Search for the cell housing the specified text and yield its [X, Y] center coordinate. 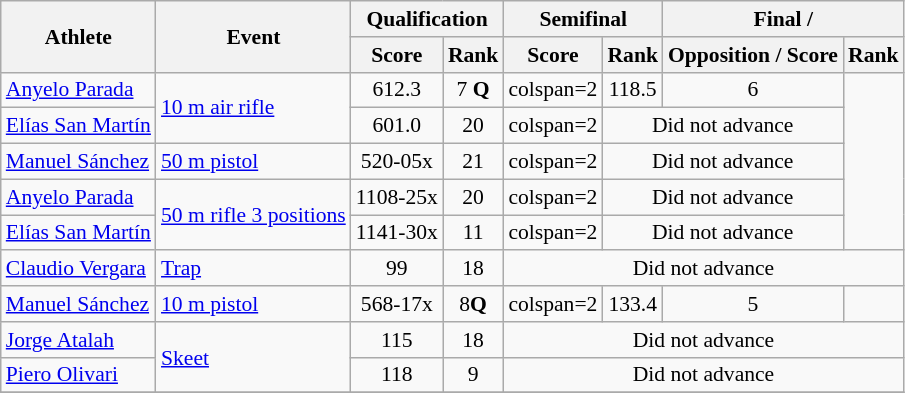
11 [474, 233]
9 [474, 375]
10 m air rifle [254, 108]
Claudio Vergara [78, 269]
1141-30x [397, 233]
118.5 [632, 90]
601.0 [397, 126]
520-05x [397, 162]
7 Q [474, 90]
115 [397, 340]
Trap [254, 269]
Skeet [254, 358]
Athlete [78, 36]
568-17x [397, 304]
5 [753, 304]
Semifinal [583, 19]
1108-25x [397, 197]
10 m pistol [254, 304]
Event [254, 36]
Jorge Atalah [78, 340]
50 m rifle 3 positions [254, 214]
Qualification [428, 19]
Piero Olivari [78, 375]
118 [397, 375]
612.3 [397, 90]
8Q [474, 304]
Final / [784, 19]
Opposition / Score [753, 55]
133.4 [632, 304]
21 [474, 162]
99 [397, 269]
6 [753, 90]
50 m pistol [254, 162]
